Detect which cell encompasses the target text, then output its (x, y) center coordinate. 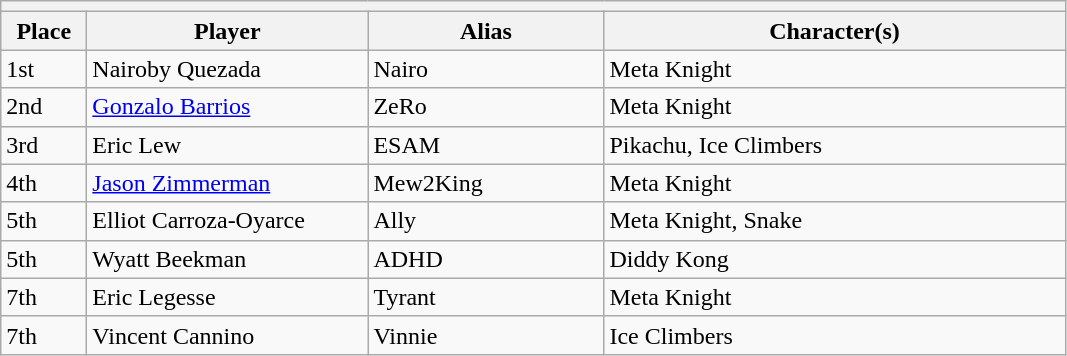
ESAM (486, 145)
Wyatt Beekman (228, 259)
4th (44, 183)
Vincent Cannino (228, 335)
Vinnie (486, 335)
Eric Legesse (228, 297)
Nairo (486, 69)
Pikachu, Ice Climbers (834, 145)
3rd (44, 145)
ZeRo (486, 107)
Character(s) (834, 31)
Tyrant (486, 297)
ADHD (486, 259)
Player (228, 31)
1st (44, 69)
Place (44, 31)
Jason Zimmerman (228, 183)
Elliot Carroza-Oyarce (228, 221)
Gonzalo Barrios (228, 107)
Ice Climbers (834, 335)
Meta Knight, Snake (834, 221)
Ally (486, 221)
Diddy Kong (834, 259)
Mew2King (486, 183)
2nd (44, 107)
Nairoby Quezada (228, 69)
Eric Lew (228, 145)
Alias (486, 31)
